Return (x, y) of the center of cell containing provided text 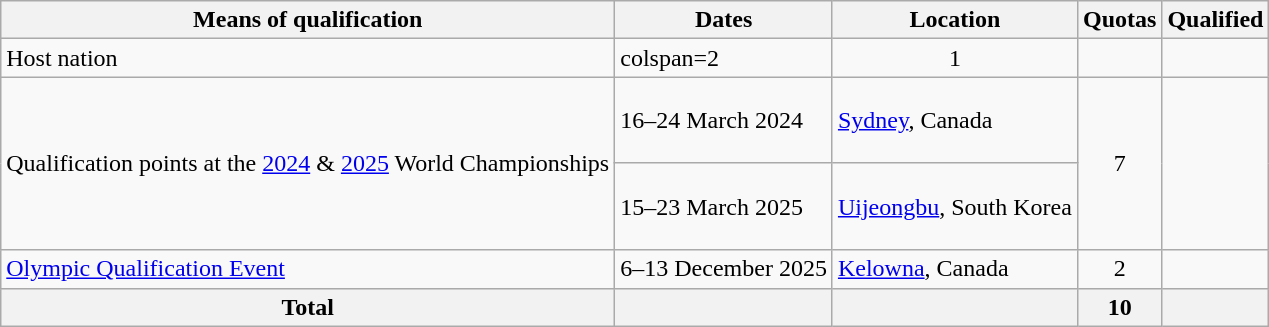
1 (954, 58)
Location (954, 20)
2 (1119, 269)
Qualified (1216, 20)
6–13 December 2025 (724, 269)
7 (1119, 164)
15–23 March 2025 (724, 206)
10 (1119, 307)
Quotas (1119, 20)
Means of qualification (308, 20)
colspan=2 (724, 58)
Olympic Qualification Event (308, 269)
Sydney, Canada (954, 120)
Host nation (308, 58)
Dates (724, 20)
Uijeongbu, South Korea (954, 206)
16–24 March 2024 (724, 120)
Qualification points at the 2024 & 2025 World Championships (308, 164)
Total (308, 307)
Kelowna, Canada (954, 269)
